Scan for the cell matching the given text and deliver its (X, Y) coordinate at center. 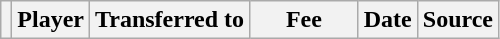
Fee (304, 20)
Transferred to (170, 20)
Player (51, 20)
Date (388, 20)
Source (458, 20)
